Search for the cell housing the specified text and yield its [x, y] center coordinate. 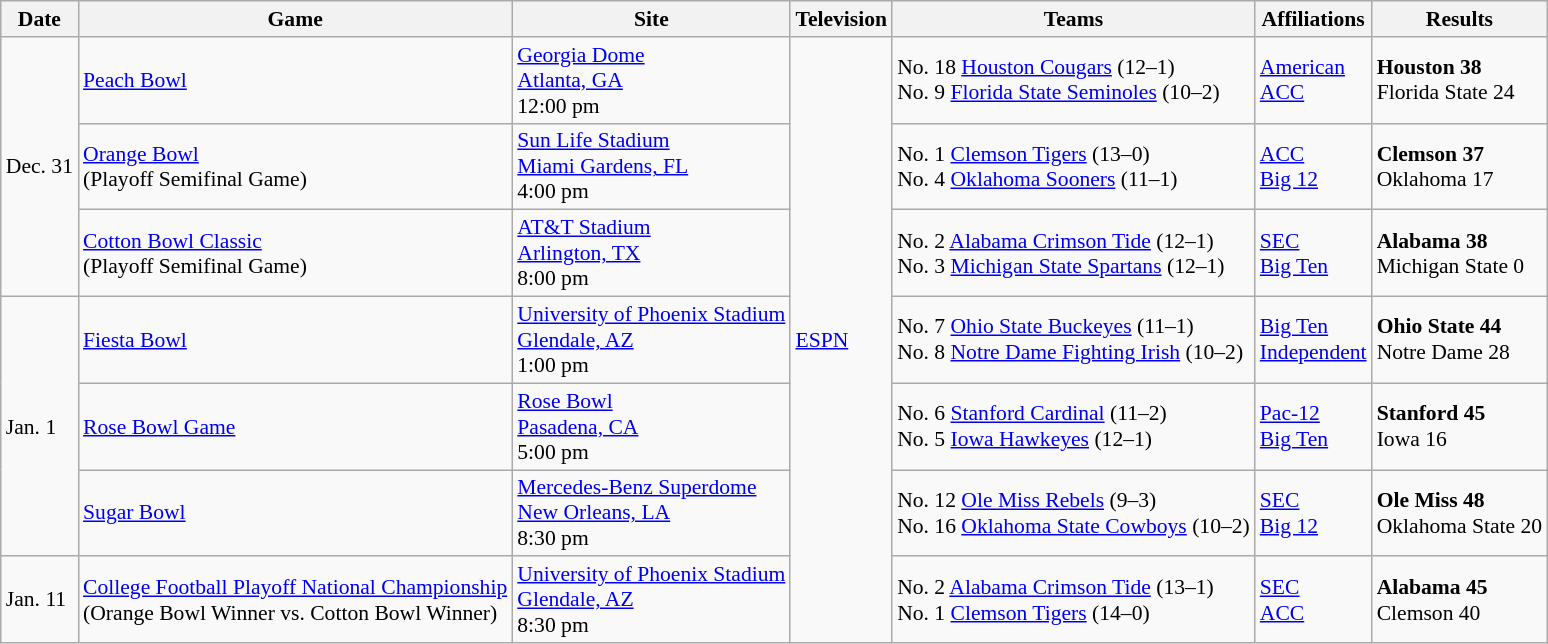
Ole Miss 48Oklahoma State 20 [1460, 514]
Big TenIndependent [1314, 340]
Sun Life StadiumMiami Gardens, FL4:00 pm [651, 166]
Pac-12Big Ten [1314, 426]
Alabama 38 Michigan State 0 [1460, 254]
Ohio State 44 Notre Dame 28 [1460, 340]
SECBig 12 [1314, 514]
Stanford 45Iowa 16 [1460, 426]
Jan. 1 [40, 427]
Jan. 11 [40, 600]
No. 6 Stanford Cardinal (11–2)No. 5 Iowa Hawkeyes (12–1) [1074, 426]
Cotton Bowl Classic(Playoff Semifinal Game) [295, 254]
College Football Playoff National Championship(Orange Bowl Winner vs. Cotton Bowl Winner) [295, 600]
Site [651, 19]
No. 12 Ole Miss Rebels (9–3)No. 16 Oklahoma State Cowboys (10–2) [1074, 514]
Orange Bowl(Playoff Semifinal Game) [295, 166]
ACCBig 12 [1314, 166]
University of Phoenix Stadium Glendale, AZ8:30 pm [651, 600]
Sugar Bowl [295, 514]
Rose BowlPasadena, CA5:00 pm [651, 426]
No. 1 Clemson Tigers (13–0)No. 4 Oklahoma Sooners (11–1) [1074, 166]
No. 7 Ohio State Buckeyes (11–1) No. 8 Notre Dame Fighting Irish (10–2) [1074, 340]
Alabama 45Clemson 40 [1460, 600]
Clemson 37 Oklahoma 17 [1460, 166]
ESPN [841, 340]
Affiliations [1314, 19]
No. 2 Alabama Crimson Tide (12–1)No. 3 Michigan State Spartans (12–1) [1074, 254]
Dec. 31 [40, 167]
Mercedes-Benz SuperdomeNew Orleans, LA8:30 pm [651, 514]
Georgia DomeAtlanta, GA12:00 pm [651, 80]
University of Phoenix StadiumGlendale, AZ1:00 pm [651, 340]
Houston 38Florida State 24 [1460, 80]
Television [841, 19]
Fiesta Bowl [295, 340]
SECACC [1314, 600]
Peach Bowl [295, 80]
No. 2 Alabama Crimson Tide (13–1)No. 1 Clemson Tigers (14–0) [1074, 600]
Rose Bowl Game [295, 426]
No. 18 Houston Cougars (12–1) No. 9 Florida State Seminoles (10–2) [1074, 80]
Date [40, 19]
AT&T StadiumArlington, TX8:00 pm [651, 254]
SECBig Ten [1314, 254]
AmericanACC [1314, 80]
Results [1460, 19]
Game [295, 19]
Teams [1074, 19]
